Extract the [x, y] coordinate from the center of the cell holding the provided text.  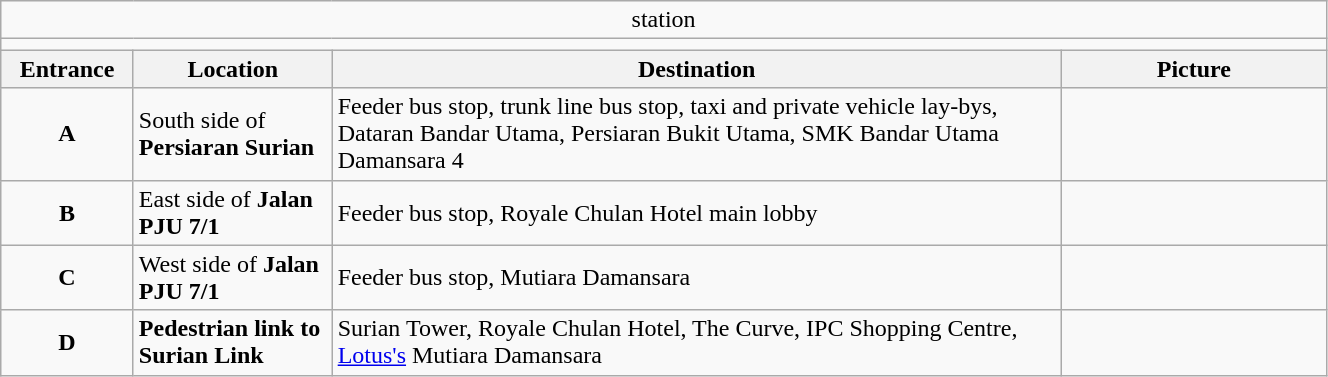
Picture [1194, 69]
D [68, 342]
B [68, 212]
Destination [696, 69]
West side of Jalan PJU 7/1 [232, 278]
A [68, 134]
C [68, 278]
Pedestrian link to Surian Link [232, 342]
Feeder bus stop, Mutiara Damansara [696, 278]
Feeder bus stop, trunk line bus stop, taxi and private vehicle lay-bys, Dataran Bandar Utama, Persiaran Bukit Utama, SMK Bandar Utama Damansara 4 [696, 134]
South side of Persiaran Surian [232, 134]
station [664, 20]
Location [232, 69]
Feeder bus stop, Royale Chulan Hotel main lobby [696, 212]
Surian Tower, Royale Chulan Hotel, The Curve, IPC Shopping Centre, Lotus's Mutiara Damansara [696, 342]
Entrance [68, 69]
East side of Jalan PJU 7/1 [232, 212]
